Return the (x, y) coordinate for the center point of the cell that contains the specified text.  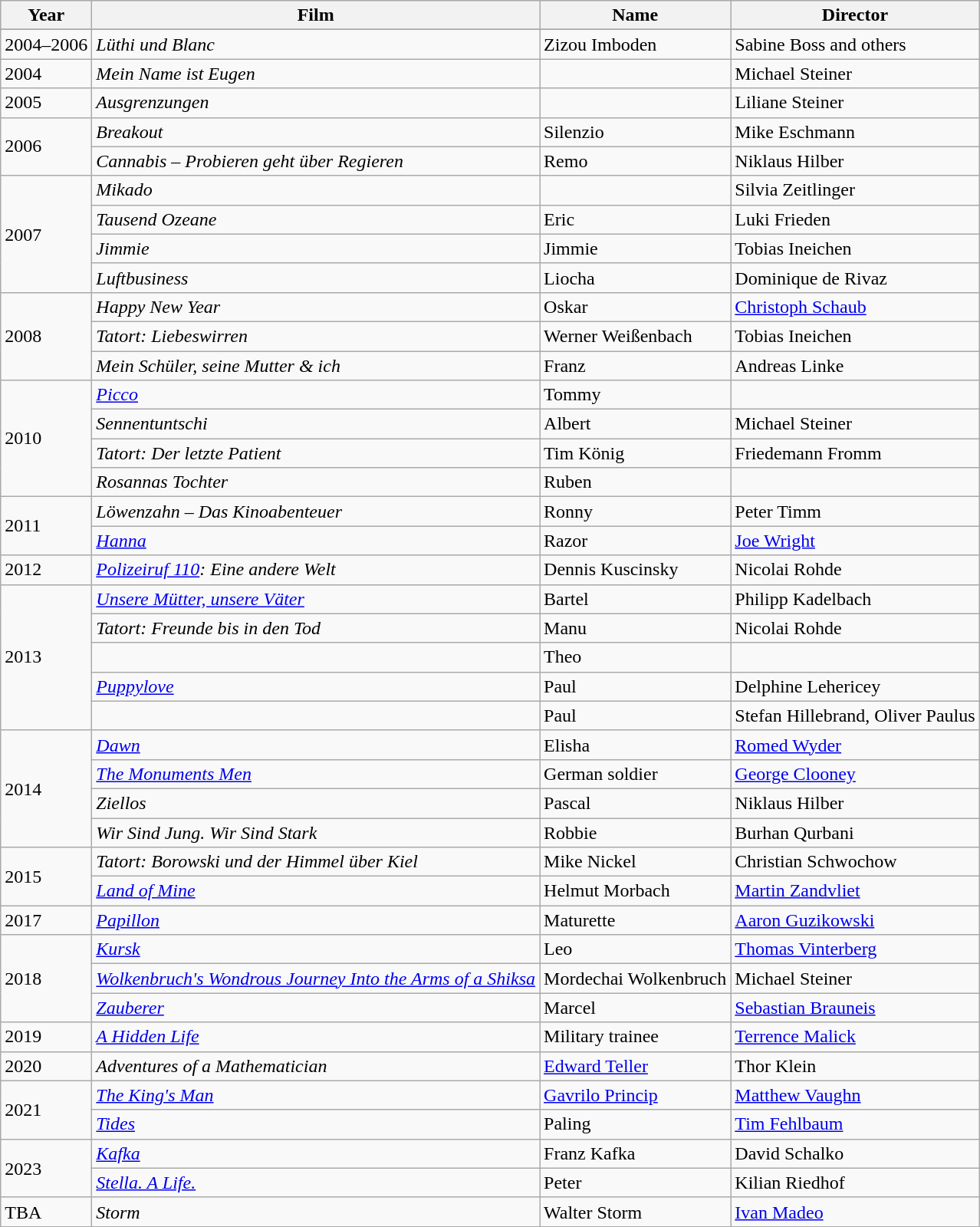
Maturette (635, 920)
Silenzio (635, 132)
Bartel (635, 599)
Dominique de Rivaz (855, 278)
Luftbusiness (316, 278)
Edward Teller (635, 1066)
Breakout (316, 132)
Zauberer (316, 1008)
Cannabis – Probieren geht über Regieren (316, 161)
2006 (46, 146)
Christoph Schaub (855, 307)
Tim König (635, 453)
Papillon (316, 920)
Storm (316, 1212)
Puppylove (316, 686)
Ruben (635, 482)
2018 (46, 979)
Tausend Ozeane (316, 219)
Gavrilo Princip (635, 1095)
2017 (46, 920)
Mein Name ist Eugen (316, 74)
Theo (635, 657)
Thomas Vinterberg (855, 949)
Film (316, 15)
2015 (46, 877)
Land of Mine (316, 891)
Ivan Madeo (855, 1212)
Burhan Qurbani (855, 832)
2005 (46, 103)
The King's Man (316, 1095)
Aaron Guzikowski (855, 920)
Tim Fehlbaum (855, 1124)
Kafka (316, 1153)
Tatort: Liebeswirren (316, 336)
Mikado (316, 190)
Tatort: Borowski und der Himmel über Kiel (316, 862)
2004 (46, 74)
Liliane Steiner (855, 103)
Andreas Linke (855, 366)
Adventures of a Mathematician (316, 1066)
Military trainee (635, 1037)
Albert (635, 424)
Eric (635, 219)
Pascal (635, 803)
Dawn (316, 745)
Tatort: Der letzte Patient (316, 453)
Wir Sind Jung. Wir Sind Stark (316, 832)
Rosannas Tochter (316, 482)
Leo (635, 949)
Ronny (635, 512)
Remo (635, 161)
Terrence Malick (855, 1037)
The Monuments Men (316, 774)
David Schalko (855, 1153)
2007 (46, 234)
Peter (635, 1183)
Luki Frieden (855, 219)
Friedemann Fromm (855, 453)
Paling (635, 1124)
Sebastian Brauneis (855, 1008)
2011 (46, 526)
Liocha (635, 278)
Dennis Kuscinsky (635, 570)
Year (46, 15)
Romed Wyder (855, 745)
2010 (46, 439)
Löwenzahn – Das Kinoabenteuer (316, 512)
Unsere Mütter, unsere Väter (316, 599)
Stella. A Life. (316, 1183)
Elisha (635, 745)
Hanna (316, 541)
2021 (46, 1110)
Philipp Kadelbach (855, 599)
2020 (46, 1066)
2013 (46, 657)
Zizou Imboden (635, 44)
2019 (46, 1037)
Robbie (635, 832)
Franz Kafka (635, 1153)
2014 (46, 788)
Wolkenbruch's Wondrous Journey Into the Arms of a Shiksa (316, 979)
Director (855, 15)
Sennentuntschi (316, 424)
A Hidden Life (316, 1037)
Razor (635, 541)
Mike Nickel (635, 862)
Christian Schwochow (855, 862)
Ziellos (316, 803)
Ausgrenzungen (316, 103)
Sabine Boss and others (855, 44)
2023 (46, 1168)
Kursk (316, 949)
Name (635, 15)
Kilian Riedhof (855, 1183)
Manu (635, 628)
Marcel (635, 1008)
TBA (46, 1212)
2012 (46, 570)
Joe Wright (855, 541)
Matthew Vaughn (855, 1095)
Stefan Hillebrand, Oliver Paulus (855, 715)
Oskar (635, 307)
Walter Storm (635, 1212)
2004–2006 (46, 44)
Tatort: Freunde bis in den Tod (316, 628)
Happy New Year (316, 307)
Tides (316, 1124)
Werner Weißenbach (635, 336)
Lüthi und Blanc (316, 44)
Mein Schüler, seine Mutter & ich (316, 366)
Peter Timm (855, 512)
Delphine Lehericey (855, 686)
Polizeiruf 110: Eine andere Welt (316, 570)
Helmut Morbach (635, 891)
2008 (46, 336)
George Clooney (855, 774)
German soldier (635, 774)
Silvia Zeitlinger (855, 190)
Mike Eschmann (855, 132)
Tommy (635, 395)
Franz (635, 366)
Picco (316, 395)
Martin Zandvliet (855, 891)
Thor Klein (855, 1066)
Mordechai Wolkenbruch (635, 979)
